Return (X, Y) of the center of cell containing provided text 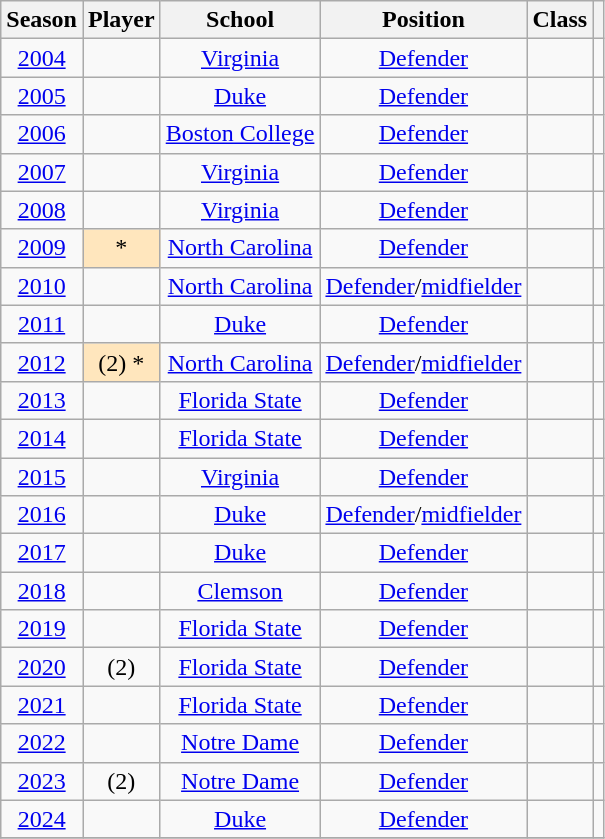
School (240, 20)
2010 (42, 286)
2019 (42, 629)
Class (560, 20)
Position (424, 20)
2022 (42, 743)
2020 (42, 667)
2007 (42, 172)
(2) * (121, 362)
Boston College (240, 134)
2014 (42, 438)
2018 (42, 591)
2009 (42, 248)
2011 (42, 324)
2016 (42, 515)
2024 (42, 819)
2021 (42, 705)
2005 (42, 96)
* (121, 248)
2015 (42, 477)
2008 (42, 210)
Season (42, 20)
Clemson (240, 591)
2004 (42, 58)
2012 (42, 362)
2017 (42, 553)
2013 (42, 400)
2006 (42, 134)
2023 (42, 781)
Player (121, 20)
